Scan for the cell matching the given text and deliver its [x, y] coordinate at center. 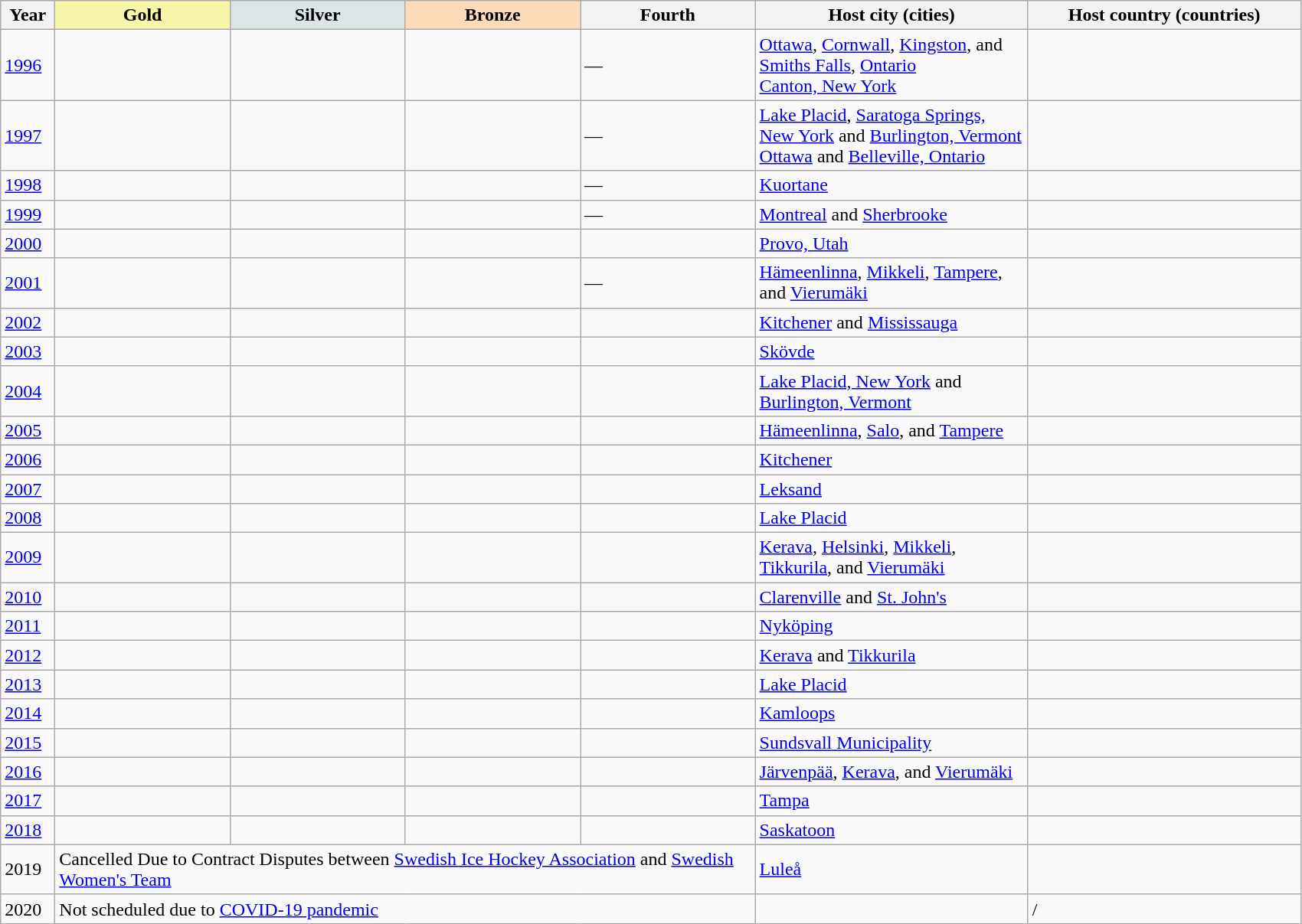
2007 [28, 489]
Lake Placid, New York and Burlington, Vermont [891, 390]
1998 [28, 185]
Lake Placid, Saratoga Springs, New York and Burlington, Vermont Ottawa and Belleville, Ontario [891, 135]
Järvenpää, Kerava, and Vierumäki [891, 772]
2005 [28, 430]
Ottawa, Cornwall, Kingston, and Smiths Falls, Ontario Canton, New York [891, 65]
Bronze [493, 15]
2016 [28, 772]
1997 [28, 135]
2020 [28, 909]
2002 [28, 322]
2000 [28, 243]
Sundsvall Municipality [891, 743]
2001 [28, 283]
Hämeenlinna, Salo, and Tampere [891, 430]
2009 [28, 557]
Silver [317, 15]
Fourth [668, 15]
Nyköping [891, 626]
Leksand [891, 489]
Kitchener and Mississauga [891, 322]
Kerava, Helsinki, Mikkeli, Tikkurila, and Vierumäki [891, 557]
Clarenville and St. John's [891, 597]
Kamloops [891, 713]
Not scheduled due to COVID-19 pandemic [405, 909]
Host city (cities) [891, 15]
Skövde [891, 351]
2003 [28, 351]
2004 [28, 390]
2015 [28, 743]
Cancelled Due to Contract Disputes between Swedish Ice Hockey Association and Swedish Women's Team [405, 870]
2018 [28, 830]
2014 [28, 713]
Montreal and Sherbrooke [891, 214]
Kerava and Tikkurila [891, 655]
2006 [28, 459]
Saskatoon [891, 830]
/ [1164, 909]
2017 [28, 801]
2011 [28, 626]
Luleå [891, 870]
Kuortane [891, 185]
1996 [28, 65]
Host country (countries) [1164, 15]
Kitchener [891, 459]
Tampa [891, 801]
Provo, Utah [891, 243]
2013 [28, 684]
2008 [28, 518]
Hämeenlinna, Mikkeli, Tampere, and Vierumäki [891, 283]
2010 [28, 597]
Year [28, 15]
2012 [28, 655]
Gold [142, 15]
2019 [28, 870]
1999 [28, 214]
